Return the (x, y) coordinate for the center point of the cell that contains the specified text.  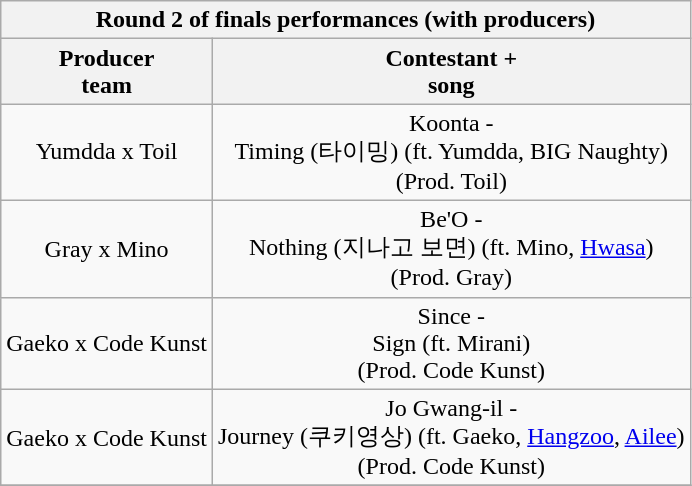
Be'O - Nothing (지나고 보면) (ft. Mino, Hwasa) (Prod. Gray) (451, 248)
Jo Gwang-il - Journey (쿠키영상) (ft. Gaeko, Hangzoo, Ailee)(Prod. Code Kunst) (451, 438)
Round 2 of finals performances (with producers) (346, 20)
Koonta -Timing (타이밍) (ft. Yumdda, BIG Naughty)(Prod. Toil) (451, 152)
Yumdda x Toil (107, 152)
Contestant + song (451, 72)
Since -Sign (ft. Mirani)(Prod. Code Kunst) (451, 343)
Gray x Mino (107, 248)
Producer team (107, 72)
